Identify which cell holds the provided text, then report its (x, y) central coordinate. 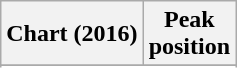
Chart (2016) (72, 34)
Peak position (189, 34)
